Locate the cell with the specified text and output its (x, y) center coordinate. 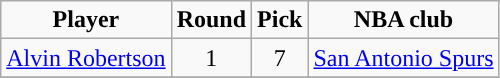
San Antonio Spurs (404, 58)
Pick (280, 20)
Alvin Robertson (86, 58)
1 (211, 58)
NBA club (404, 20)
7 (280, 58)
Player (86, 20)
Round (211, 20)
